Pinpoint the cell where the given text exists, returning its (x, y) midpoint coordinate. 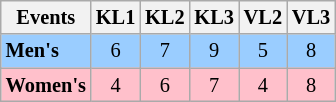
KL2 (164, 17)
VL2 (263, 17)
Men's (46, 51)
VL3 (311, 17)
Events (46, 17)
5 (263, 51)
KL1 (116, 17)
Women's (46, 85)
KL3 (214, 17)
9 (214, 51)
